Identify which cell holds the provided text, then report its [x, y] central coordinate. 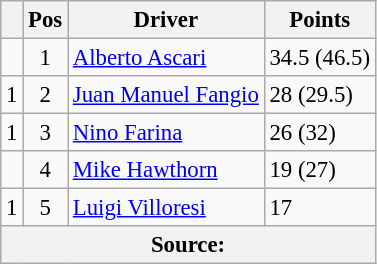
34.5 (46.5) [320, 58]
2 [46, 95]
4 [46, 170]
3 [46, 133]
Source: [188, 245]
Mike Hawthorn [166, 170]
Juan Manuel Fangio [166, 95]
26 (32) [320, 133]
19 (27) [320, 170]
Pos [46, 20]
Nino Farina [166, 133]
5 [46, 208]
17 [320, 208]
Luigi Villoresi [166, 208]
Alberto Ascari [166, 58]
28 (29.5) [320, 95]
Driver [166, 20]
Points [320, 20]
